Extract the [x, y] coordinate from the center of the cell holding the provided text.  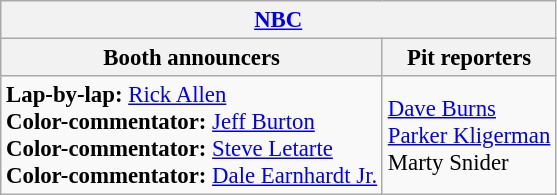
Lap-by-lap: Rick AllenColor-commentator: Jeff BurtonColor-commentator: Steve LetarteColor-commentator: Dale Earnhardt Jr. [192, 136]
Dave BurnsParker KligermanMarty Snider [468, 136]
Booth announcers [192, 58]
NBC [278, 20]
Pit reporters [468, 58]
